For the text-containing cell, return its midpoint in (X, Y) coordinate format. 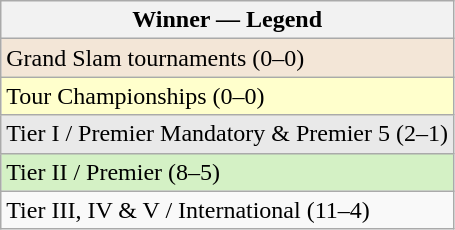
Tier III, IV & V / International (11–4) (228, 210)
Grand Slam tournaments (0–0) (228, 58)
Tier I / Premier Mandatory & Premier 5 (2–1) (228, 134)
Tour Championships (0–0) (228, 96)
Tier II / Premier (8–5) (228, 172)
Winner — Legend (228, 20)
